From the cell containing the given text, extract its center point as (X, Y) coordinate. 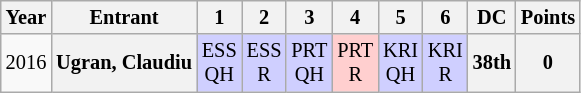
Points (548, 17)
Year (26, 17)
3 (309, 17)
38th (492, 63)
ESSQH (220, 63)
0 (548, 63)
KRIQH (400, 63)
DC (492, 17)
4 (355, 17)
KRIR (446, 63)
2016 (26, 63)
6 (446, 17)
5 (400, 17)
1 (220, 17)
PRTR (355, 63)
ESSR (264, 63)
PRTQH (309, 63)
Entrant (124, 17)
2 (264, 17)
Ugran, Claudiu (124, 63)
